Provide the (X, Y) coordinate of the cell's center where the given text is located.  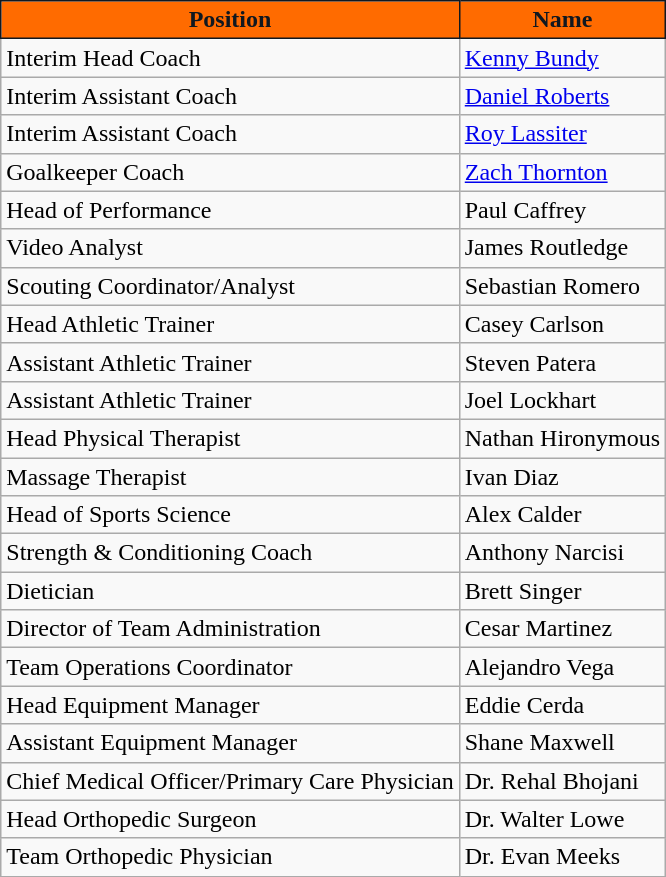
Name (562, 20)
Daniel Roberts (562, 96)
Zach Thornton (562, 172)
Joel Lockhart (562, 400)
Chief Medical Officer/Primary Care Physician (230, 781)
Dr. Walter Lowe (562, 819)
Head Equipment Manager (230, 705)
Alex Calder (562, 515)
Team Operations Coordinator (230, 667)
Dietician (230, 591)
Scouting Coordinator/Analyst (230, 286)
Nathan Hironymous (562, 438)
Interim Head Coach (230, 58)
Shane Maxwell (562, 743)
Alejandro Vega (562, 667)
Goalkeeper Coach (230, 172)
Strength & Conditioning Coach (230, 553)
Assistant Equipment Manager (230, 743)
James Routledge (562, 248)
Roy Lassiter (562, 134)
Team Orthopedic Physician (230, 857)
Head Orthopedic Surgeon (230, 819)
Dr. Rehal Bhojani (562, 781)
Position (230, 20)
Steven Patera (562, 362)
Paul Caffrey (562, 210)
Brett Singer (562, 591)
Ivan Diaz (562, 477)
Head Athletic Trainer (230, 324)
Director of Team Administration (230, 629)
Cesar Martinez (562, 629)
Anthony Narcisi (562, 553)
Head Physical Therapist (230, 438)
Eddie Cerda (562, 705)
Dr. Evan Meeks (562, 857)
Head of Sports Science (230, 515)
Massage Therapist (230, 477)
Kenny Bundy (562, 58)
Video Analyst (230, 248)
Casey Carlson (562, 324)
Head of Performance (230, 210)
Sebastian Romero (562, 286)
